Scan for the cell matching the given text and deliver its [x, y] coordinate at center. 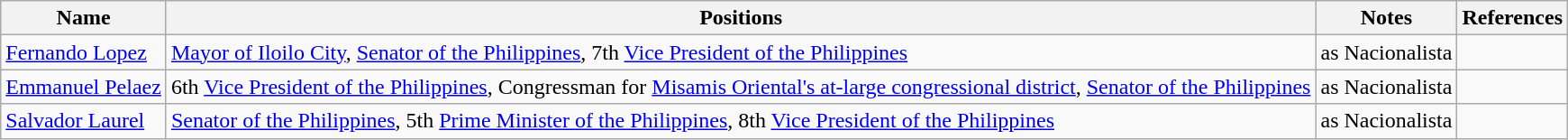
Emmanuel Pelaez [84, 87]
Name [84, 18]
Positions [741, 18]
Fernando Lopez [84, 52]
Salvador Laurel [84, 121]
Senator of the Philippines, 5th Prime Minister of the Philippines, 8th Vice President of the Philippines [741, 121]
6th Vice President of the Philippines, Congressman for Misamis Oriental's at-large congressional district, Senator of the Philippines [741, 87]
References [1512, 18]
Mayor of Iloilo City, Senator of the Philippines, 7th Vice President of the Philippines [741, 52]
Notes [1386, 18]
